Return [X, Y] of the center of cell containing provided text 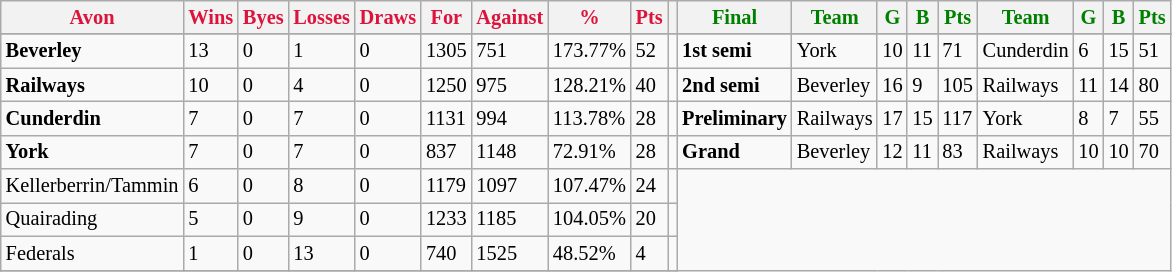
72.91% [590, 152]
740 [446, 253]
40 [650, 85]
1305 [446, 51]
105 [958, 85]
1097 [510, 186]
751 [510, 51]
Federals [92, 253]
83 [958, 152]
Against [510, 17]
Wins [210, 17]
113.78% [590, 118]
16 [892, 85]
107.47% [590, 186]
1250 [446, 85]
12 [892, 152]
51 [1152, 51]
1185 [510, 219]
24 [650, 186]
128.21% [590, 85]
Losses [321, 17]
Final [734, 17]
Quairading [92, 219]
1st semi [734, 51]
17 [892, 118]
994 [510, 118]
104.05% [590, 219]
52 [650, 51]
14 [1119, 85]
837 [446, 152]
80 [1152, 85]
Avon [92, 17]
70 [1152, 152]
173.77% [590, 51]
Draws [388, 17]
71 [958, 51]
1233 [446, 219]
5 [210, 219]
For [446, 17]
Kellerberrin/Tammin [92, 186]
55 [1152, 118]
1131 [446, 118]
975 [510, 85]
117 [958, 118]
Preliminary [734, 118]
1148 [510, 152]
1179 [446, 186]
Grand [734, 152]
Byes [263, 17]
2nd semi [734, 85]
48.52% [590, 253]
20 [650, 219]
% [590, 17]
1525 [510, 253]
